Locate the cell with the specified text and output its [X, Y] center coordinate. 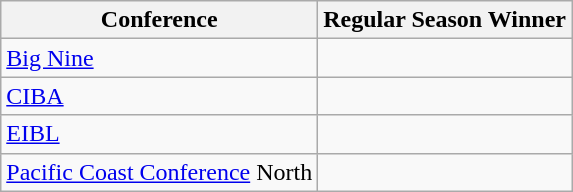
Regular Season Winner [445, 20]
CIBA [160, 96]
EIBL [160, 134]
Pacific Coast Conference North [160, 172]
Conference [160, 20]
Big Nine [160, 58]
